Determine the [X, Y] coordinate at the center of the cell enclosing the given text.  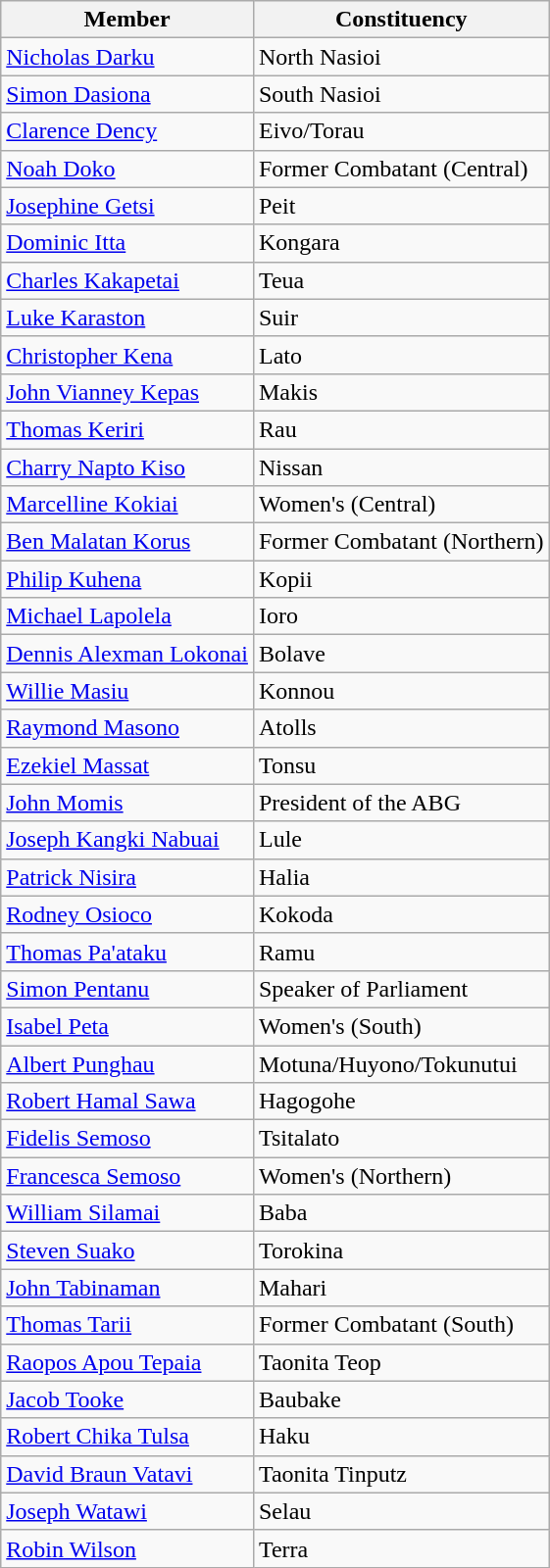
Jacob Tooke [127, 1399]
Thomas Keriri [127, 429]
Rau [401, 429]
Kopii [401, 579]
Mahari [401, 1288]
Ramu [401, 952]
Women's (Central) [401, 505]
Women's (Northern) [401, 1176]
John Vianney Kepas [127, 392]
Michael Lapolela [127, 616]
Teua [401, 280]
Taonita Tinputz [401, 1474]
Francesca Semoso [127, 1176]
Clarence Dency [127, 131]
John Momis [127, 803]
Speaker of Parliament [401, 989]
Bolave [401, 654]
Women's (South) [401, 1026]
President of the ABG [401, 803]
Tonsu [401, 765]
Steven Suako [127, 1250]
Haku [401, 1437]
North Nasioi [401, 57]
South Nasioi [401, 94]
Fidelis Semoso [127, 1139]
Halia [401, 877]
Noah Doko [127, 169]
Albert Punghau [127, 1063]
Robert Hamal Sawa [127, 1102]
Christopher Kena [127, 355]
Dominic Itta [127, 243]
Raopos Apou Tepaia [127, 1362]
Ioro [401, 616]
Selau [401, 1511]
Baba [401, 1213]
Charry Napto Kiso [127, 467]
Ben Malatan Korus [127, 542]
Konnou [401, 691]
Lule [401, 840]
Thomas Pa'ataku [127, 952]
Peit [401, 206]
Josephine Getsi [127, 206]
Marcelline Kokiai [127, 505]
John Tabinaman [127, 1288]
Former Combatant (Northern) [401, 542]
Ezekiel Massat [127, 765]
Rodney Osioco [127, 914]
Nicholas Darku [127, 57]
David Braun Vatavi [127, 1474]
William Silamai [127, 1213]
Isabel Peta [127, 1026]
Torokina [401, 1250]
Kongara [401, 243]
Hagogohe [401, 1102]
Taonita Teop [401, 1362]
Nissan [401, 467]
Thomas Tarii [127, 1325]
Member [127, 20]
Simon Dasiona [127, 94]
Eivo/Torau [401, 131]
Tsitalato [401, 1139]
Makis [401, 392]
Joseph Watawi [127, 1511]
Patrick Nisira [127, 877]
Robert Chika Tulsa [127, 1437]
Charles Kakapetai [127, 280]
Simon Pentanu [127, 989]
Kokoda [401, 914]
Joseph Kangki Nabuai [127, 840]
Atolls [401, 728]
Raymond Masono [127, 728]
Philip Kuhena [127, 579]
Constituency [401, 20]
Terra [401, 1548]
Luke Karaston [127, 318]
Lato [401, 355]
Willie Masiu [127, 691]
Suir [401, 318]
Baubake [401, 1399]
Motuna/Huyono/Tokunutui [401, 1063]
Dennis Alexman Lokonai [127, 654]
Former Combatant (Central) [401, 169]
Robin Wilson [127, 1548]
Former Combatant (South) [401, 1325]
